Pinpoint the cell where the given text exists, returning its (X, Y) midpoint coordinate. 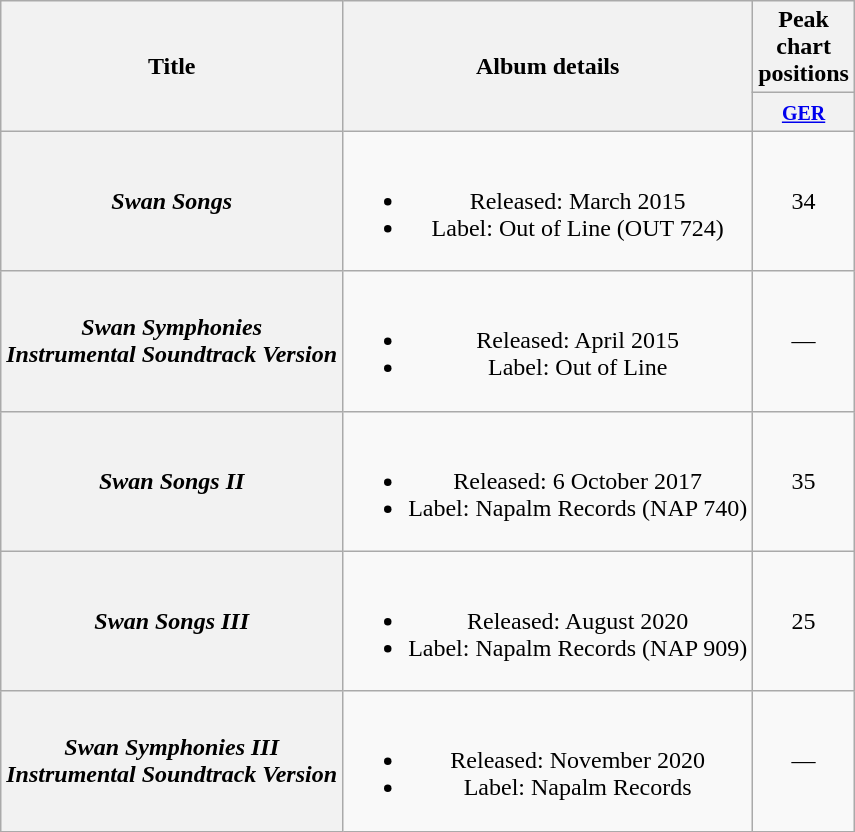
Swan Songs II (172, 481)
25 (804, 621)
Album details (548, 66)
Released: November 2020Label: Napalm Records (548, 761)
Title (172, 66)
GER (804, 112)
35 (804, 481)
34 (804, 201)
Swan Songs III (172, 621)
Swan Symphonies Instrumental Soundtrack Version (172, 341)
Peak chart positions (804, 47)
Released: 6 October 2017Label: Napalm Records (NAP 740) (548, 481)
Released: August 2020Label: Napalm Records (NAP 909) (548, 621)
Swan Songs (172, 201)
Released: April 2015Label: Out of Line (548, 341)
Released: March 2015Label: Out of Line (OUT 724) (548, 201)
Swan Symphonies III Instrumental Soundtrack Version (172, 761)
